Capture the cell that displays the provided text and extract its [x, y] central coordinate. 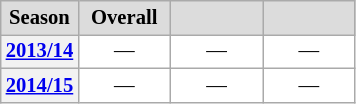
Overall [124, 17]
Season [40, 17]
2013/14 [40, 51]
2014/15 [40, 85]
